Return the (x, y) coordinate for the center point of the cell that contains the specified text.  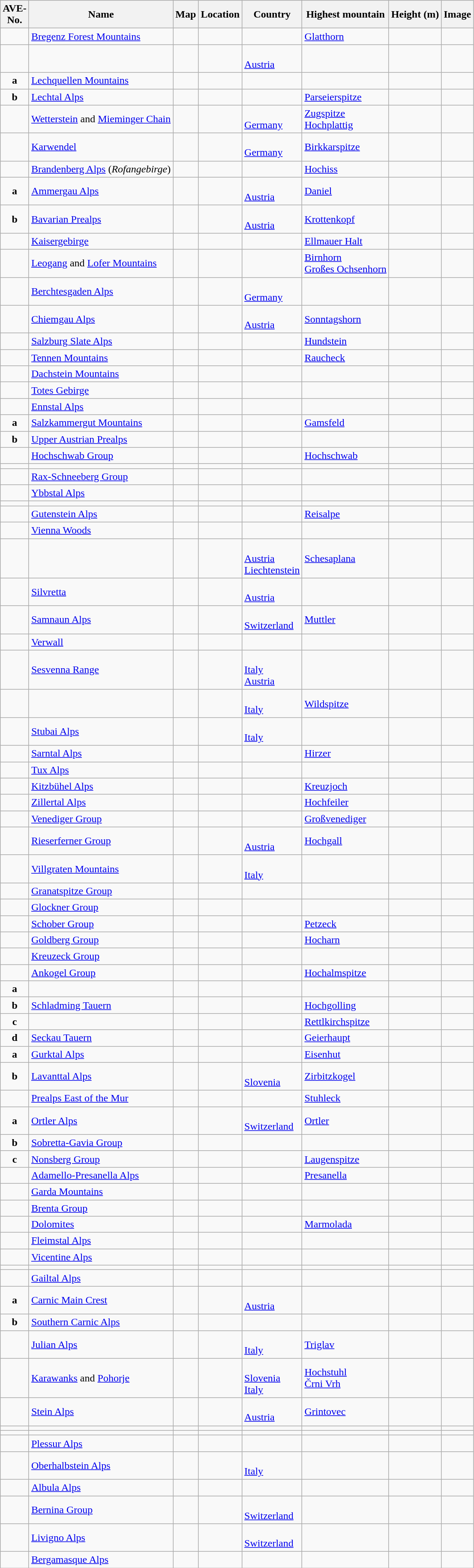
Gailtal Alps (101, 1278)
Villgraten Mountains (101, 869)
Stuhleck (345, 1098)
Zirbitzkogel (345, 1076)
Kreuzjoch (345, 786)
Hundstein (345, 341)
Schober Group (101, 923)
Venediger Group (101, 819)
Dachstein Mountains (101, 374)
Lechtal Alps (101, 97)
Dolomites (101, 1224)
Laugenspitze (345, 1159)
Vienna Woods (101, 530)
Großvenediger (345, 819)
Schesaplana (345, 558)
Salzkammergut Mountains (101, 423)
Hochalmspitze (345, 973)
Hochiss (345, 169)
Upper Austrian Prealps (101, 439)
Gutenstein Alps (101, 514)
ZugspitzeHochplattig (345, 119)
Hirzer (345, 754)
Kreuzeck Group (101, 956)
Fleimstal Alps (101, 1241)
Tux Alps (101, 770)
Birkkarspitze (345, 147)
Eisenhut (345, 1054)
Verwall (101, 642)
Granatspitze Group (101, 891)
Nonsberg Group (101, 1159)
Bernina Group (101, 1510)
HochstuhlČrni Vrh (345, 1378)
Rax-Schneeberg Group (101, 476)
Julian Alps (101, 1344)
AVE-No. (15, 15)
Daniel (345, 191)
Italy Austria (272, 670)
Krottenkopf (345, 219)
Livigno Alps (101, 1538)
Ennstal Alps (101, 407)
Kaisergebirge (101, 241)
Petzeck (345, 923)
Map (186, 15)
Ortler (345, 1120)
Bergamasque Alps (101, 1560)
Stubai Alps (101, 732)
Salzburg Slate Alps (101, 341)
Hochschwab Group (101, 455)
Chiemgau Alps (101, 319)
Zillertal Alps (101, 802)
Glatthorn (345, 36)
Ortler Alps (101, 1120)
Hochschwab (345, 455)
Slovenia (272, 1076)
Sarntal Alps (101, 754)
Tennen Mountains (101, 358)
Kitzbühel Alps (101, 786)
Highest mountain (345, 15)
Plessur Alps (101, 1443)
Lechquellen Mountains (101, 81)
Reisalpe (345, 514)
Bregenz Forest Mountains (101, 36)
Hochfeiler (345, 802)
Southern Carnic Alps (101, 1322)
Brandenberg Alps (Rofangebirge) (101, 169)
Wildspitze (345, 703)
Name (101, 15)
Karwendel (101, 147)
Triglav (345, 1344)
Geierhaupt (345, 1038)
Ammergau Alps (101, 191)
Totes Gebirge (101, 390)
Gurktal Alps (101, 1054)
BirnhornGroßes Ochsenhorn (345, 263)
Raucheck (345, 358)
Austria Liechtenstein (272, 558)
Vicentine Alps (101, 1257)
Ankogel Group (101, 973)
Rieserferner Group (101, 841)
Sonntagshorn (345, 319)
Image (458, 15)
Muttler (345, 620)
Goldberg Group (101, 940)
Location (220, 15)
Bavarian Prealps (101, 219)
Prealps East of the Mur (101, 1098)
Height (m) (415, 15)
Slovenia Italy (272, 1378)
Berchtesgaden Alps (101, 291)
Presanella (345, 1175)
Country (272, 15)
Schladming Tauern (101, 1005)
d (15, 1038)
Stein Alps (101, 1412)
Karawanks and Pohorje (101, 1378)
Leogang and Lofer Mountains (101, 263)
Hocharn (345, 940)
Hochgolling (345, 1005)
Albula Alps (101, 1487)
Lavanttal Alps (101, 1076)
Wetterstein and Mieminger Chain (101, 119)
Sobretta-Gavia Group (101, 1143)
Rettlkirchspitze (345, 1022)
Samnaun Alps (101, 620)
Sesvenna Range (101, 670)
Hochgall (345, 841)
Seckau Tauern (101, 1038)
Ybbstal Alps (101, 493)
Carnic Main Crest (101, 1300)
Oberhalbstein Alps (101, 1465)
Gamsfeld (345, 423)
Brenta Group (101, 1208)
Adamello-Presanella Alps (101, 1175)
Grintovec (345, 1412)
Marmolada (345, 1224)
Garda Mountains (101, 1191)
Silvretta (101, 592)
Parseierspitze (345, 97)
Glockner Group (101, 907)
Ellmauer Halt (345, 241)
